Determine the [x, y] coordinate at the center of the cell enclosing the given text.  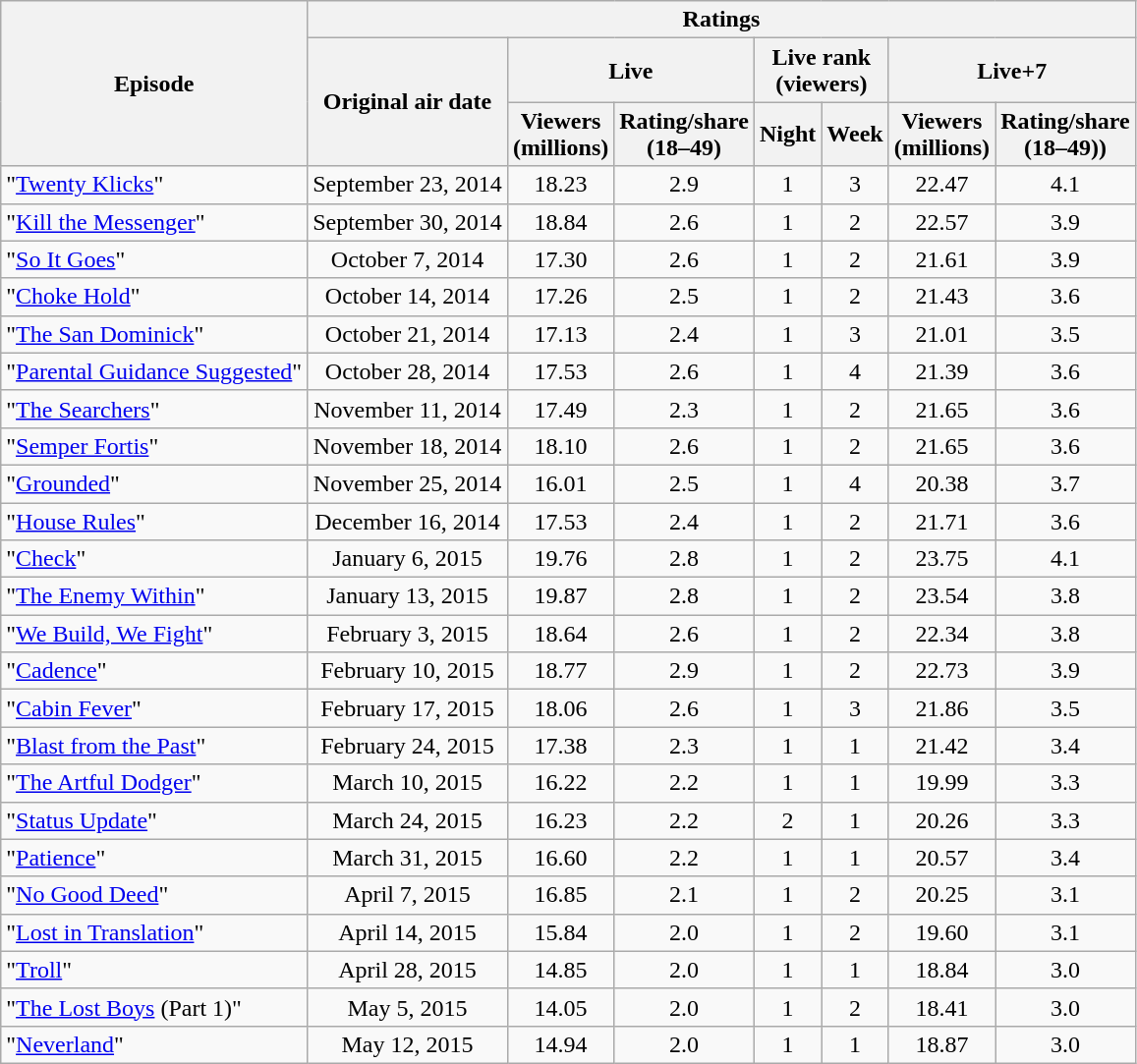
"The Artful Dodger" [154, 783]
"Twenty Klicks" [154, 185]
November 11, 2014 [408, 409]
September 23, 2014 [408, 185]
February 24, 2015 [408, 746]
19.99 [941, 783]
18.87 [941, 1044]
21.01 [941, 334]
"Lost in Translation" [154, 932]
Rating/share(18–49) [684, 134]
17.38 [560, 746]
Week [855, 134]
September 30, 2014 [408, 222]
October 28, 2014 [408, 371]
15.84 [560, 932]
May 5, 2015 [408, 1007]
"We Build, We Fight" [154, 634]
April 28, 2015 [408, 970]
20.26 [941, 820]
Live rank(viewers) [822, 71]
January 13, 2015 [408, 596]
20.57 [941, 858]
"The Searchers" [154, 409]
October 14, 2014 [408, 297]
18.10 [560, 446]
Live [631, 71]
17.13 [560, 334]
21.61 [941, 259]
21.86 [941, 708]
"Status Update" [154, 820]
Rating/share(18–49)) [1065, 134]
"Patience" [154, 858]
16.22 [560, 783]
3.7 [1065, 483]
23.54 [941, 596]
"Neverland" [154, 1044]
"Cabin Fever" [154, 708]
April 14, 2015 [408, 932]
18.77 [560, 671]
March 31, 2015 [408, 858]
19.60 [941, 932]
"So It Goes" [154, 259]
March 24, 2015 [408, 820]
16.23 [560, 820]
17.26 [560, 297]
November 25, 2014 [408, 483]
November 18, 2014 [408, 446]
16.01 [560, 483]
February 17, 2015 [408, 708]
"Grounded" [154, 483]
19.87 [560, 596]
"Semper Fortis" [154, 446]
February 3, 2015 [408, 634]
21.43 [941, 297]
17.49 [560, 409]
21.71 [941, 522]
"Parental Guidance Suggested" [154, 371]
16.60 [560, 858]
22.57 [941, 222]
16.85 [560, 895]
Original air date [408, 102]
17.30 [560, 259]
"Cadence" [154, 671]
18.41 [941, 1007]
"Check" [154, 559]
January 6, 2015 [408, 559]
22.34 [941, 634]
18.64 [560, 634]
14.85 [560, 970]
18.23 [560, 185]
18.06 [560, 708]
23.75 [941, 559]
21.39 [941, 371]
14.94 [560, 1044]
Episode [154, 84]
19.76 [560, 559]
20.38 [941, 483]
Ratings [721, 20]
May 12, 2015 [408, 1044]
December 16, 2014 [408, 522]
"The San Dominick" [154, 334]
22.47 [941, 185]
March 10, 2015 [408, 783]
14.05 [560, 1007]
"Troll" [154, 970]
2.1 [684, 895]
October 21, 2014 [408, 334]
21.42 [941, 746]
22.73 [941, 671]
"Choke Hold" [154, 297]
"House Rules" [154, 522]
"Blast from the Past" [154, 746]
April 7, 2015 [408, 895]
Night [787, 134]
Live+7 [1012, 71]
"The Lost Boys (Part 1)" [154, 1007]
October 7, 2014 [408, 259]
"The Enemy Within" [154, 596]
20.25 [941, 895]
"Kill the Messenger" [154, 222]
"No Good Deed" [154, 895]
February 10, 2015 [408, 671]
